Return the [x, y] coordinate for the center point of the cell that contains the specified text.  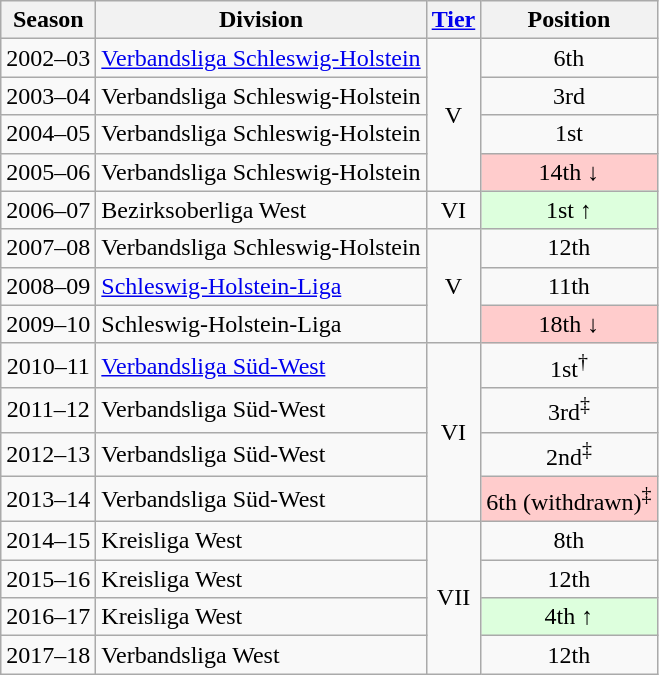
6th [569, 58]
2011–12 [48, 410]
Verbandsliga West [261, 655]
VII [454, 598]
6th (withdrawn)‡ [569, 500]
2007–08 [48, 248]
2008–09 [48, 286]
2nd‡ [569, 454]
2004–05 [48, 134]
2014–15 [48, 541]
18th ↓ [569, 324]
2005–06 [48, 172]
2006–07 [48, 210]
2003–04 [48, 96]
2017–18 [48, 655]
2010–11 [48, 366]
Tier [454, 20]
3rd [569, 96]
Position [569, 20]
1st ↑ [569, 210]
Bezirksoberliga West [261, 210]
1st [569, 134]
3rd‡ [569, 410]
2015–16 [48, 579]
2013–14 [48, 500]
Season [48, 20]
8th [569, 541]
11th [569, 286]
Division [261, 20]
4th ↑ [569, 617]
2002–03 [48, 58]
1st† [569, 366]
2012–13 [48, 454]
2009–10 [48, 324]
14th ↓ [569, 172]
2016–17 [48, 617]
